From the cell containing the given text, extract its center point as (x, y) coordinate. 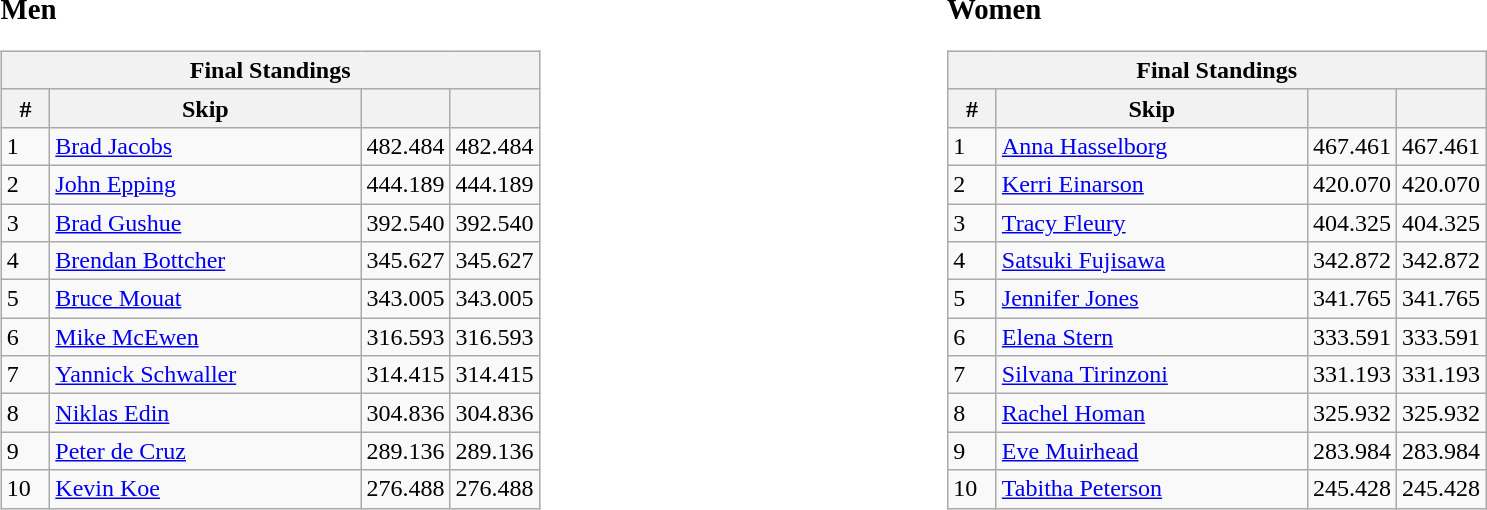
Kevin Koe (206, 489)
Satsuki Fujisawa (1152, 261)
Niklas Edin (206, 413)
John Epping (206, 184)
Rachel Homan (1152, 413)
Jennifer Jones (1152, 299)
Eve Muirhead (1152, 451)
Tabitha Peterson (1152, 489)
Bruce Mouat (206, 299)
Tracy Fleury (1152, 223)
Brad Jacobs (206, 146)
Silvana Tirinzoni (1152, 375)
Mike McEwen (206, 337)
Brad Gushue (206, 223)
Elena Stern (1152, 337)
Peter de Cruz (206, 451)
Anna Hasselborg (1152, 146)
Brendan Bottcher (206, 261)
Yannick Schwaller (206, 375)
Kerri Einarson (1152, 184)
